Extract the [X, Y] coordinate from the center of the cell holding the provided text.  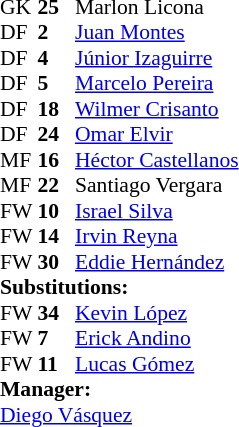
18 [57, 109]
14 [57, 237]
7 [57, 339]
Manager: [120, 389]
Kevin López [157, 313]
30 [57, 262]
Omar Elvir [157, 135]
Júnior Izaguirre [157, 58]
Israel Silva [157, 211]
4 [57, 58]
Wilmer Crisanto [157, 109]
16 [57, 160]
10 [57, 211]
Santiago Vergara [157, 185]
Lucas Gómez [157, 364]
22 [57, 185]
Erick Andino [157, 339]
Substitutions: [120, 287]
5 [57, 83]
24 [57, 135]
Marcelo Pereira [157, 83]
34 [57, 313]
Irvin Reyna [157, 237]
2 [57, 33]
11 [57, 364]
Juan Montes [157, 33]
Héctor Castellanos [157, 160]
Eddie Hernández [157, 262]
